Identify which cell holds the provided text, then report its [X, Y] central coordinate. 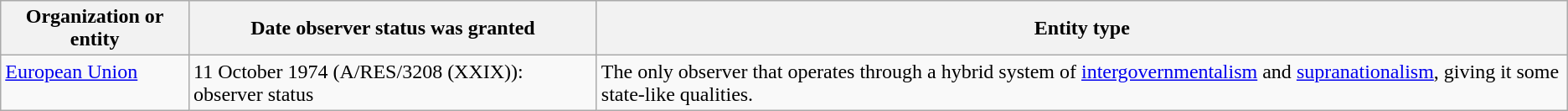
European Union [95, 82]
Entity type [1082, 29]
Organization or entity [95, 29]
Date observer status was granted [394, 29]
11 October 1974 (A/RES/3208 (XXIX)): observer status [394, 82]
The only observer that operates through a hybrid system of intergovernmentalism and supranationalism, giving it some state-like qualities. [1082, 82]
